Extract the [X, Y] coordinate from the center of the cell holding the provided text.  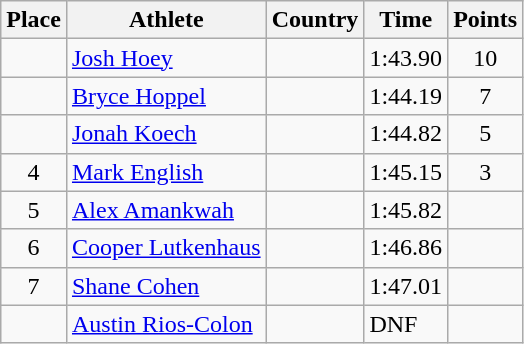
1:46.86 [406, 248]
Points [486, 20]
DNF [406, 324]
1:45.82 [406, 210]
10 [486, 58]
Cooper Lutkenhaus [166, 248]
Place [34, 20]
Austin Rios-Colon [166, 324]
1:44.19 [406, 96]
6 [34, 248]
1:45.15 [406, 172]
1:43.90 [406, 58]
Mark English [166, 172]
3 [486, 172]
Athlete [166, 20]
Bryce Hoppel [166, 96]
Josh Hoey [166, 58]
Time [406, 20]
Shane Cohen [166, 286]
1:47.01 [406, 286]
Country [315, 20]
4 [34, 172]
Alex Amankwah [166, 210]
1:44.82 [406, 134]
Jonah Koech [166, 134]
